Pinpoint the cell where the given text exists, returning its [X, Y] midpoint coordinate. 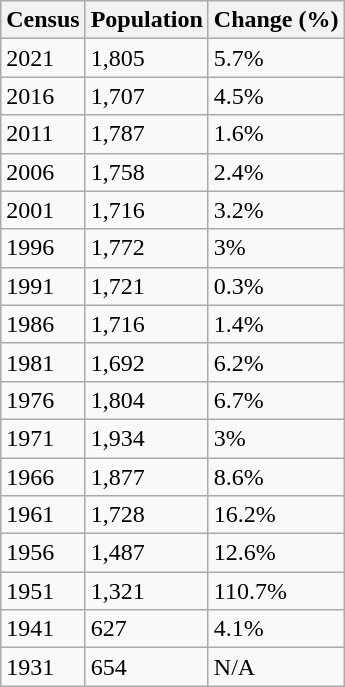
0.3% [276, 286]
1,692 [146, 362]
2.4% [276, 172]
2021 [43, 58]
2001 [43, 210]
N/A [276, 667]
1996 [43, 248]
2011 [43, 134]
1931 [43, 667]
1,787 [146, 134]
1.4% [276, 324]
1.6% [276, 134]
1,805 [146, 58]
16.2% [276, 515]
Census [43, 20]
6.7% [276, 400]
8.6% [276, 477]
12.6% [276, 553]
2006 [43, 172]
2016 [43, 96]
Population [146, 20]
4.1% [276, 629]
4.5% [276, 96]
1951 [43, 591]
1986 [43, 324]
1,707 [146, 96]
1956 [43, 553]
1,934 [146, 438]
Change (%) [276, 20]
1,877 [146, 477]
1966 [43, 477]
1991 [43, 286]
1,758 [146, 172]
1,321 [146, 591]
6.2% [276, 362]
1,487 [146, 553]
1941 [43, 629]
110.7% [276, 591]
1,772 [146, 248]
627 [146, 629]
1981 [43, 362]
3.2% [276, 210]
1,721 [146, 286]
5.7% [276, 58]
1976 [43, 400]
1961 [43, 515]
1,804 [146, 400]
1,728 [146, 515]
1971 [43, 438]
654 [146, 667]
